Return [X, Y] of the center of cell containing provided text 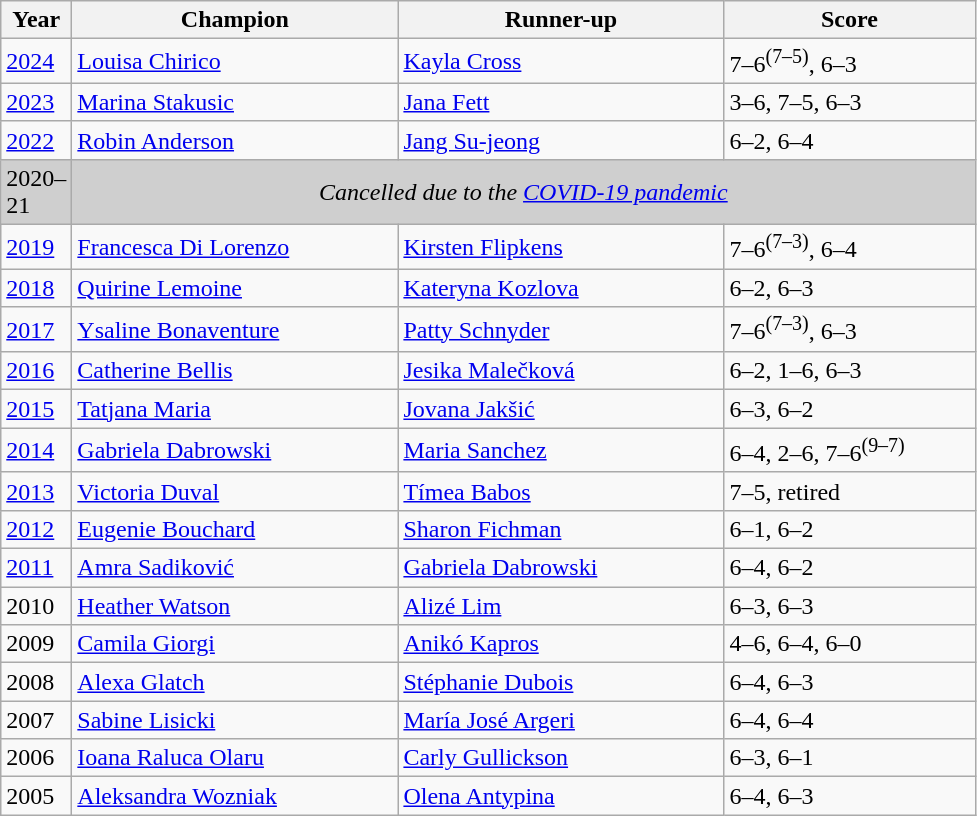
Jesika Malečková [561, 371]
Camila Giorgi [235, 644]
Kateryna Kozlova [561, 288]
Alizé Lim [561, 606]
Jana Fett [561, 102]
Ioana Raluca Olaru [235, 758]
3–6, 7–5, 6–3 [850, 102]
6–3, 6–1 [850, 758]
Tímea Babos [561, 491]
7–6(7–3), 6–3 [850, 330]
Jang Su-jeong [561, 140]
Heather Watson [235, 606]
Amra Sadiković [235, 568]
Louisa Chirico [235, 62]
Eugenie Bouchard [235, 529]
Francesca Di Lorenzo [235, 248]
2019 [36, 248]
2017 [36, 330]
Kirsten Flipkens [561, 248]
6–3, 6–3 [850, 606]
2018 [36, 288]
2006 [36, 758]
2007 [36, 720]
María José Argeri [561, 720]
6–2, 6–4 [850, 140]
7–6(7–5), 6–3 [850, 62]
Ysaline Bonaventure [235, 330]
6–1, 6–2 [850, 529]
Year [36, 20]
7–6(7–3), 6–4 [850, 248]
2024 [36, 62]
Aleksandra Wozniak [235, 796]
Anikó Kapros [561, 644]
Tatjana Maria [235, 409]
2012 [36, 529]
2023 [36, 102]
Champion [235, 20]
Olena Antypina [561, 796]
7–5, retired [850, 491]
Stéphanie Dubois [561, 682]
2011 [36, 568]
Sabine Lisicki [235, 720]
6–3, 6–2 [850, 409]
Catherine Bellis [235, 371]
Runner-up [561, 20]
Cancelled due to the COVID-19 pandemic [524, 192]
Alexa Glatch [235, 682]
2010 [36, 606]
2005 [36, 796]
6–2, 1–6, 6–3 [850, 371]
2013 [36, 491]
Victoria Duval [235, 491]
2016 [36, 371]
6–4, 6–2 [850, 568]
6–4, 2–6, 7–6(9–7) [850, 450]
Carly Gullickson [561, 758]
4–6, 6–4, 6–0 [850, 644]
Patty Schnyder [561, 330]
Jovana Jakšić [561, 409]
Maria Sanchez [561, 450]
2022 [36, 140]
Quirine Lemoine [235, 288]
6–2, 6–3 [850, 288]
2008 [36, 682]
2020–21 [36, 192]
2014 [36, 450]
Score [850, 20]
Kayla Cross [561, 62]
2015 [36, 409]
6–4, 6–4 [850, 720]
Sharon Fichman [561, 529]
2009 [36, 644]
Robin Anderson [235, 140]
Marina Stakusic [235, 102]
